Return the [X, Y] coordinate for the center point of the cell that contains the specified text.  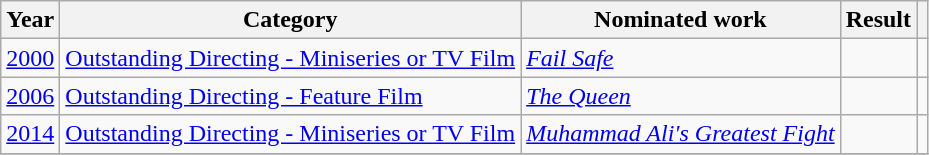
The Queen [681, 96]
Outstanding Directing - Feature Film [290, 96]
2000 [30, 58]
Year [30, 20]
Fail Safe [681, 58]
Muhammad Ali's Greatest Fight [681, 134]
Nominated work [681, 20]
2014 [30, 134]
Category [290, 20]
2006 [30, 96]
Result [878, 20]
